Return (x, y) of the center of cell containing provided text 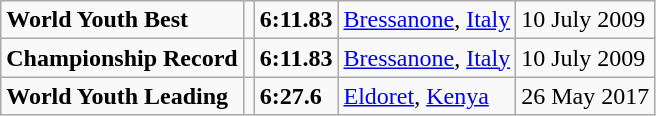
Eldoret, Kenya (427, 96)
6:27.6 (296, 96)
World Youth Best (122, 20)
26 May 2017 (586, 96)
Championship Record (122, 58)
World Youth Leading (122, 96)
